From the cell containing the given text, extract its center point as [X, Y] coordinate. 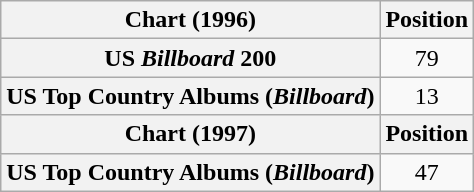
Chart (1997) [190, 134]
Chart (1996) [190, 20]
US Billboard 200 [190, 58]
13 [427, 96]
47 [427, 172]
79 [427, 58]
